Output the (X, Y) coordinate of the center of the cell containing the given text.  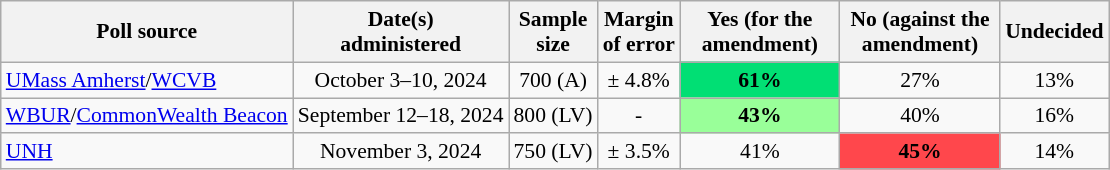
Samplesize (552, 32)
13% (1054, 80)
750 (LV) (552, 152)
± 4.8% (639, 80)
Marginof error (639, 32)
November 3, 2024 (401, 152)
Poll source (147, 32)
UMass Amherst/WCVB (147, 80)
Undecided (1054, 32)
27% (920, 80)
October 3–10, 2024 (401, 80)
41% (760, 152)
No (against the amendment) (920, 32)
45% (920, 152)
700 (A) (552, 80)
16% (1054, 116)
43% (760, 116)
Yes (for the amendment) (760, 32)
800 (LV) (552, 116)
Date(s)administered (401, 32)
UNH (147, 152)
14% (1054, 152)
61% (760, 80)
± 3.5% (639, 152)
WBUR/CommonWealth Beacon (147, 116)
September 12–18, 2024 (401, 116)
- (639, 116)
40% (920, 116)
